Detect which cell encompasses the target text, then output its (X, Y) center coordinate. 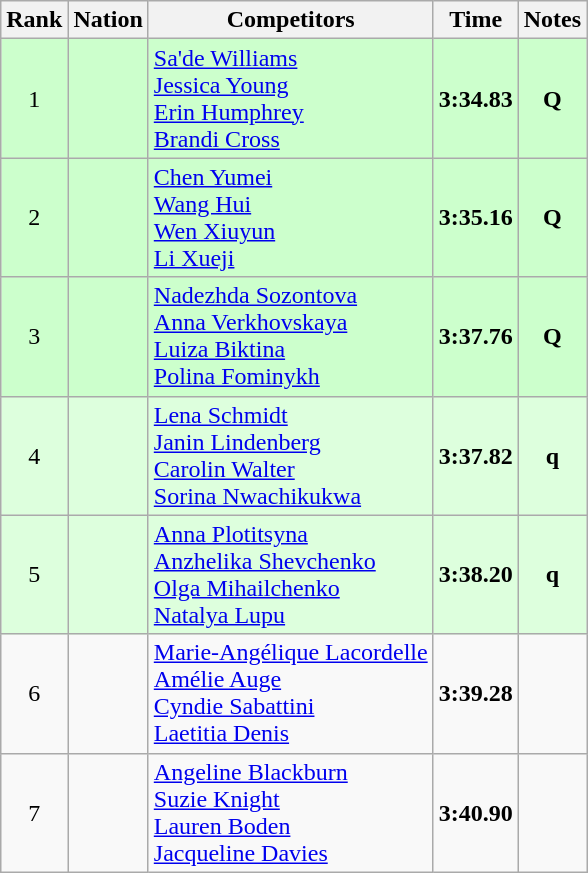
Nation (108, 20)
Chen YumeiWang HuiWen XiuyunLi Xueji (290, 218)
Time (476, 20)
3 (34, 336)
Marie-Angélique LacordelleAmélie AugeCyndie SabattiniLaetitia Denis (290, 694)
Notes (552, 20)
Anna PlotitsynaAnzhelika ShevchenkoOlga MihailchenkoNatalya Lupu (290, 574)
1 (34, 98)
3:39.28 (476, 694)
7 (34, 812)
Rank (34, 20)
4 (34, 456)
3:38.20 (476, 574)
5 (34, 574)
3:40.90 (476, 812)
Competitors (290, 20)
Sa'de WilliamsJessica YoungErin HumphreyBrandi Cross (290, 98)
6 (34, 694)
Angeline BlackburnSuzie KnightLauren BodenJacqueline Davies (290, 812)
Nadezhda SozontovaAnna VerkhovskayaLuiza BiktinaPolina Fominykh (290, 336)
3:35.16 (476, 218)
2 (34, 218)
3:34.83 (476, 98)
3:37.82 (476, 456)
Lena SchmidtJanin LindenbergCarolin WalterSorina Nwachikukwa (290, 456)
3:37.76 (476, 336)
